Detect which cell encompasses the target text, then output its (X, Y) center coordinate. 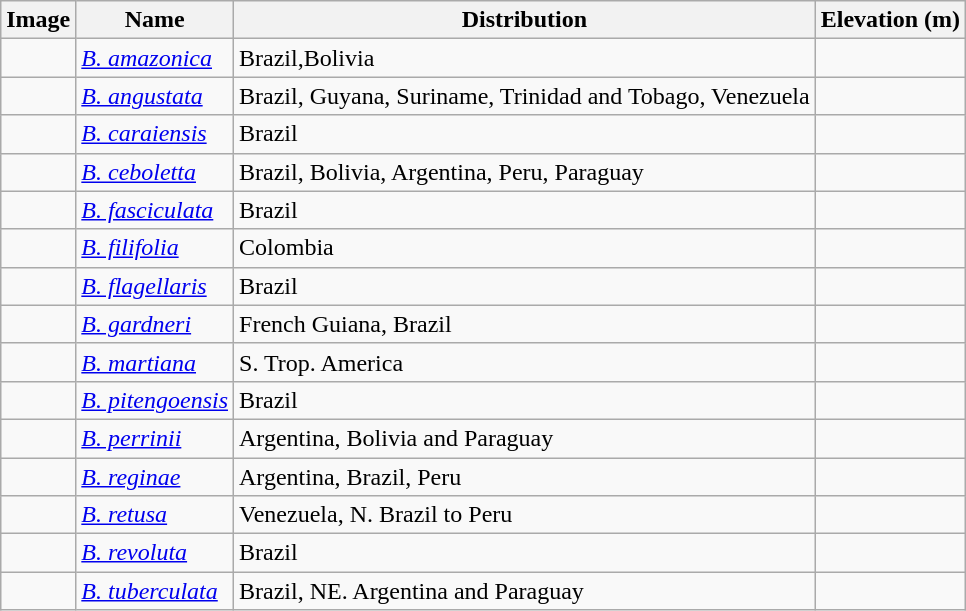
B. retusa (155, 515)
B. gardneri (155, 324)
B. caraiensis (155, 134)
Brazil, NE. Argentina and Paraguay (525, 591)
B. amazonica (155, 58)
French Guiana, Brazil (525, 324)
Argentina, Brazil, Peru (525, 477)
B. fasciculata (155, 210)
Image (38, 20)
S. Trop. America (525, 362)
B. tuberculata (155, 591)
B. martiana (155, 362)
B. perrinii (155, 438)
B. filifolia (155, 248)
B. reginae (155, 477)
Brazil, Guyana, Suriname, Trinidad and Tobago, Venezuela (525, 96)
B. ceboletta (155, 172)
Colombia (525, 248)
Brazil,Bolivia (525, 58)
B. flagellaris (155, 286)
Distribution (525, 20)
B. pitengoensis (155, 400)
Name (155, 20)
Argentina, Bolivia and Paraguay (525, 438)
Elevation (m) (890, 20)
B. revoluta (155, 553)
Venezuela, N. Brazil to Peru (525, 515)
Brazil, Bolivia, Argentina, Peru, Paraguay (525, 172)
B. angustata (155, 96)
